Identify which cell holds the provided text, then report its [X, Y] central coordinate. 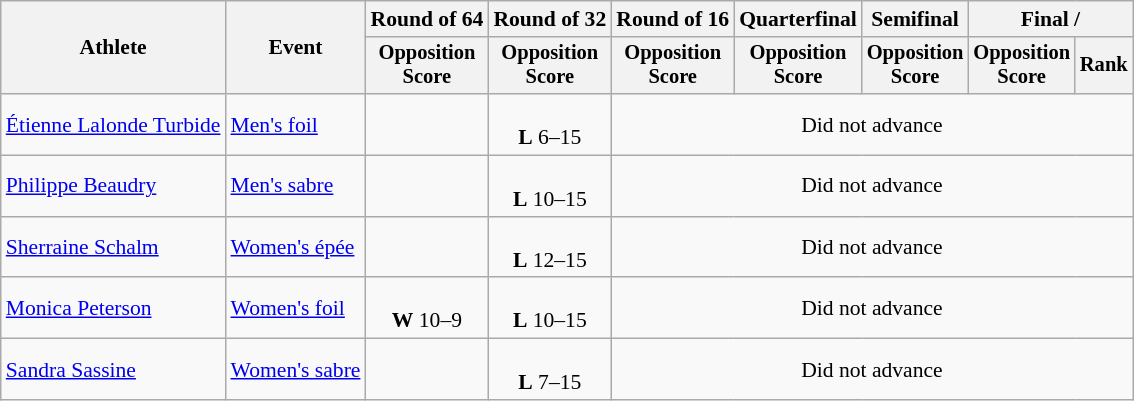
Round of 64 [426, 19]
Men's foil [296, 124]
Women's foil [296, 308]
Sandra Sassine [114, 370]
Étienne Lalonde Turbide [114, 124]
Final / [1050, 19]
Quarterfinal [798, 19]
Rank [1104, 66]
L 6–15 [550, 124]
L 7–15 [550, 370]
Men's sabre [296, 186]
W 10–9 [426, 308]
Monica Peterson [114, 308]
Sherraine Schalm [114, 248]
Women's épée [296, 248]
Athlete [114, 48]
Philippe Beaudry [114, 186]
Round of 16 [672, 19]
Women's sabre [296, 370]
L 12–15 [550, 248]
Round of 32 [550, 19]
Semifinal [916, 19]
Event [296, 48]
